For the text-containing cell, return its midpoint in [x, y] coordinate format. 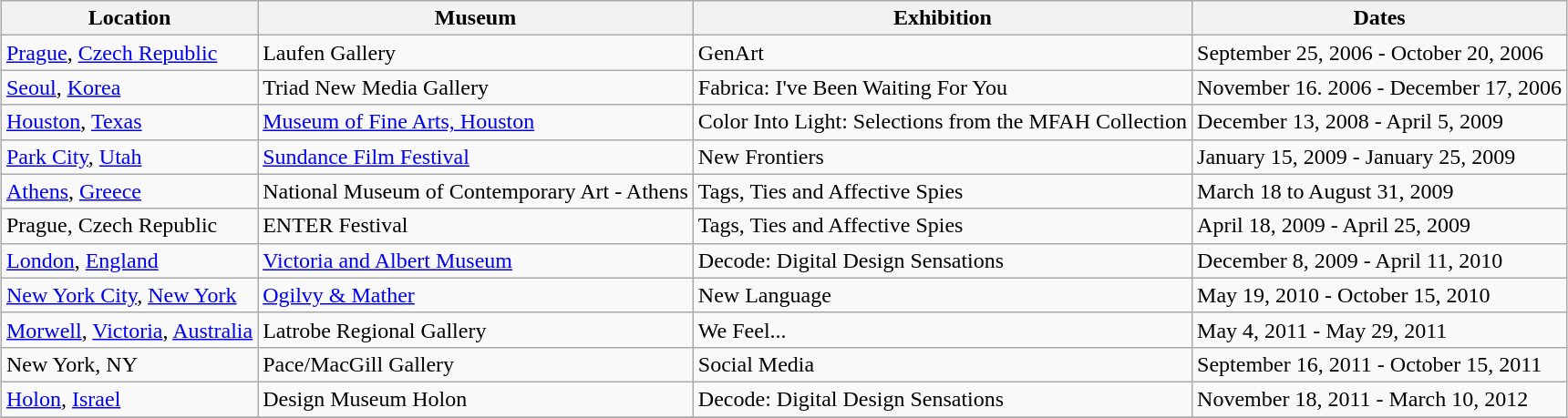
Latrobe Regional Gallery [476, 330]
May 4, 2011 - May 29, 2011 [1380, 330]
Color Into Light: Selections from the MFAH Collection [943, 122]
Morwell, Victoria, Australia [129, 330]
Fabrica: I've Been Waiting For You [943, 87]
April 18, 2009 - April 25, 2009 [1380, 226]
Museum of Fine Arts, Houston [476, 122]
New York, NY [129, 364]
Museum [476, 18]
Seoul, Korea [129, 87]
Park City, Utah [129, 157]
Dates [1380, 18]
Triad New Media Gallery [476, 87]
December 8, 2009 - April 11, 2010 [1380, 260]
December 13, 2008 - April 5, 2009 [1380, 122]
Sundance Film Festival [476, 157]
Victoria and Albert Museum [476, 260]
New Frontiers [943, 157]
Exhibition [943, 18]
We Feel... [943, 330]
Holon, Israel [129, 399]
May 19, 2010 - October 15, 2010 [1380, 295]
Pace/MacGill Gallery [476, 364]
Location [129, 18]
London, England [129, 260]
Laufen Gallery [476, 53]
September 16, 2011 - October 15, 2011 [1380, 364]
November 16. 2006 - December 17, 2006 [1380, 87]
November 18, 2011 - March 10, 2012 [1380, 399]
Social Media [943, 364]
Design Museum Holon [476, 399]
March 18 to August 31, 2009 [1380, 191]
New Language [943, 295]
January 15, 2009 - January 25, 2009 [1380, 157]
Athens, Greece [129, 191]
September 25, 2006 - October 20, 2006 [1380, 53]
Houston, Texas [129, 122]
New York City, New York [129, 295]
ENTER Festival [476, 226]
GenArt [943, 53]
Ogilvy & Mather [476, 295]
National Museum of Contemporary Art - Athens [476, 191]
